Find where the given text appears and provide that cell's center as (X, Y) coordinate. 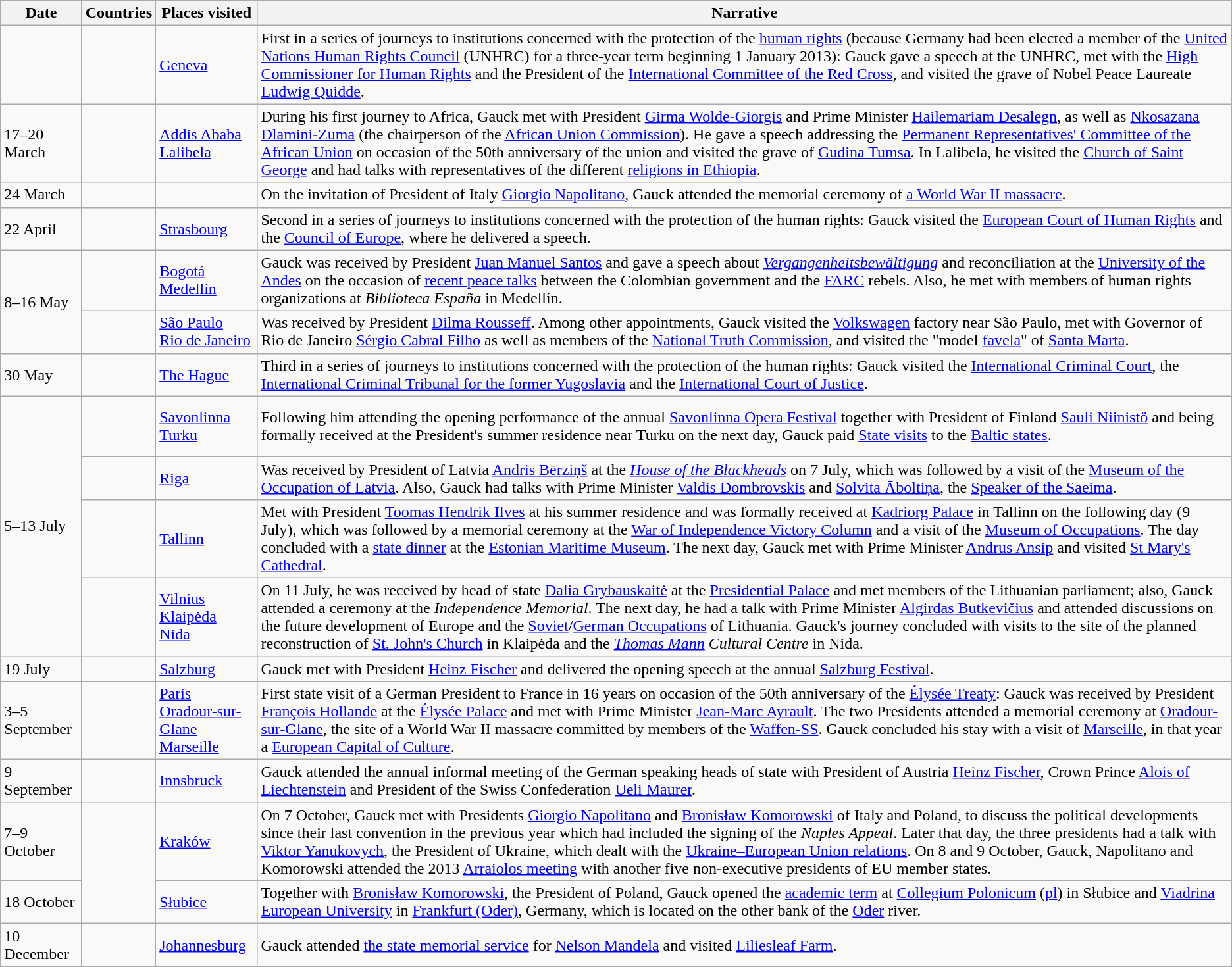
On the invitation of President of Italy Giorgio Napolitano, Gauck attended the memorial ceremony of a World War II massacre. (744, 195)
Strasbourg (207, 229)
8–16 May (41, 301)
BogotáMedellín (207, 280)
VilniusKlaipėdaNida (207, 617)
Addis AbabaLalibela (207, 143)
Countries (118, 13)
Places visited (207, 13)
Date (41, 13)
19 July (41, 669)
30 May (41, 375)
Tallinn (207, 538)
Narrative (744, 13)
5–13 July (41, 526)
Gauck attended the state memorial service for Nelson Mandela and visited Liliesleaf Farm. (744, 945)
Riga (207, 478)
7–9 October (41, 842)
Johannesburg (207, 945)
10 December (41, 945)
São PauloRio de Janeiro (207, 332)
17–20 March (41, 143)
Gauck met with President Heinz Fischer and delivered the opening speech at the annual Salzburg Festival. (744, 669)
24 March (41, 195)
22 April (41, 229)
Geneva (207, 64)
3–5 September (41, 721)
SavonlinnaTurku (207, 426)
18 October (41, 903)
Kraków (207, 842)
The Hague (207, 375)
Innsbruck (207, 781)
Słubice (207, 903)
Salzburg (207, 669)
9 September (41, 781)
ParisOradour-sur-GlaneMarseille (207, 721)
